Capture the cell that displays the provided text and extract its (X, Y) central coordinate. 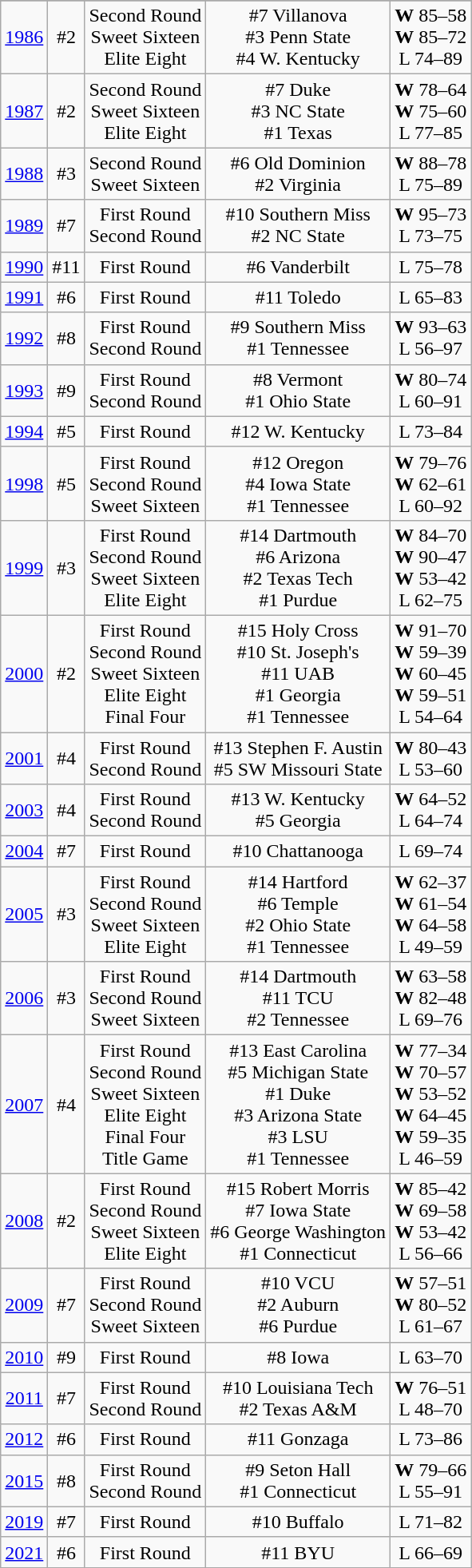
#14 Dartmouth#6 Arizona#2 Texas Tech#1 Purdue (299, 567)
L 63–70 (431, 1357)
1999 (24, 567)
#14 Dartmouth#11 TCU#2 Tennessee (299, 998)
#8 Iowa (299, 1357)
#9 Seton Hall#1 Connecticut (299, 1481)
W 64–52L 64–74 (431, 810)
#13 W. Kentucky#5 Georgia (299, 810)
#14 Hartford#6 Temple#2 Ohio State#1 Tennessee (299, 914)
#8 Vermont#1 Ohio State (299, 390)
#9 Southern Miss#1 Tennessee (299, 339)
2004 (24, 851)
1989 (24, 225)
2003 (24, 810)
#6 Old Dominion#2 Virginia (299, 174)
2012 (24, 1439)
1992 (24, 339)
W 76–51L 48–70 (431, 1398)
W 79–66L 55–91 (431, 1481)
2009 (24, 1305)
First RoundSecond RoundSweet SixteenElite EightFinal FourTitle Game (145, 1104)
2005 (24, 914)
2000 (24, 673)
W 95–73L 73–75 (431, 225)
W 77–34W 70–57W 53–52W 64–45W 59–35L 46–59 (431, 1104)
#10 VCU#2 Auburn#6 Purdue (299, 1305)
#11 Gonzaga (299, 1439)
#13 Stephen F. Austin#5 SW Missouri State (299, 757)
W 80–74L 60–91 (431, 390)
2021 (24, 1552)
2010 (24, 1357)
W 80–43L 53–60 (431, 757)
2008 (24, 1221)
1987 (24, 111)
L 73–84 (431, 431)
#7 Duke#3 NC State#1 Texas (299, 111)
1994 (24, 431)
#10 Chattanooga (299, 851)
W 85–42W 69–58W 53–42L 56–66 (431, 1221)
W 57–51W 80–52L 61–67 (431, 1305)
L 66–69 (431, 1552)
First RoundSecond RoundSweet SixteenElite EightFinal Four (145, 673)
#11 (66, 267)
#10 Buffalo (299, 1522)
#6 Vanderbilt (299, 267)
#11 BYU (299, 1552)
L 73–86 (431, 1439)
#15 Holy Cross#10 St. Joseph's#11 UAB#1 Georgia#1 Tennessee (299, 673)
L 71–82 (431, 1522)
W 79–76W 62–61L 60–92 (431, 483)
#12 Oregon#4 Iowa State#1 Tennessee (299, 483)
L 65–83 (431, 297)
2011 (24, 1398)
Second RoundSweet Sixteen (145, 174)
W 91–70W 59–39W 60–45W 59–51L 54–64 (431, 673)
#7 Villanova#3 Penn State#4 W. Kentucky (299, 38)
2019 (24, 1522)
#10 Southern Miss#2 NC State (299, 225)
1993 (24, 390)
1988 (24, 174)
2015 (24, 1481)
2007 (24, 1104)
W 78–64W 75–60L 77–85 (431, 111)
W 62–37W 61–54W 64–58L 49–59 (431, 914)
1991 (24, 297)
#10 Louisiana Tech#2 Texas A&M (299, 1398)
1986 (24, 38)
W 63–58W 82–48L 69–76 (431, 998)
W 93–63L 56–97 (431, 339)
W 84–70W 90–47W 53–42L 62–75 (431, 567)
#11 Toledo (299, 297)
2006 (24, 998)
W 88–78L 75–89 (431, 174)
1990 (24, 267)
#15 Robert Morris#7 Iowa State#6 George Washington#1 Connecticut (299, 1221)
L 69–74 (431, 851)
2001 (24, 757)
#12 W. Kentucky (299, 431)
L 75–78 (431, 267)
1998 (24, 483)
#13 East Carolina#5 Michigan State#1 Duke#3 Arizona State#3 LSU#1 Tennessee (299, 1104)
W 85–58W 85–72L 74–89 (431, 38)
